Return the (X, Y) coordinate for the center point of the cell that contains the specified text.  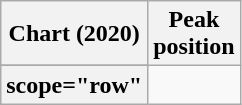
scope="row" (74, 85)
Chart (2020) (74, 34)
Peakposition (194, 34)
